Pinpoint the cell where the given text exists, returning its [x, y] midpoint coordinate. 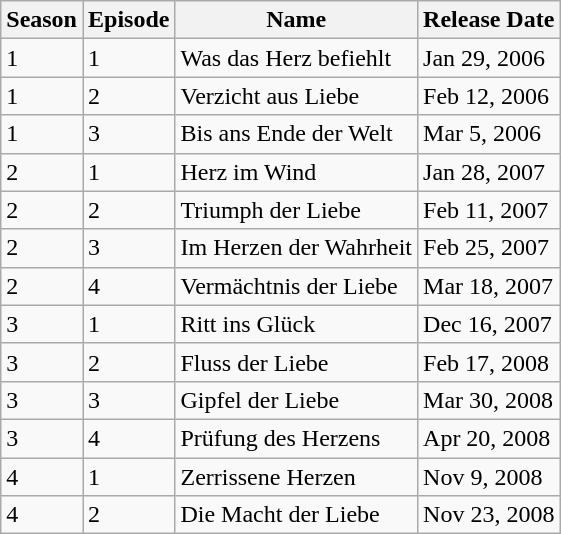
Im Herzen der Wahrheit [296, 248]
Feb 12, 2006 [489, 96]
Season [42, 20]
Release Date [489, 20]
Triumph der Liebe [296, 210]
Jan 29, 2006 [489, 58]
Dec 16, 2007 [489, 324]
Feb 17, 2008 [489, 362]
Zerrissene Herzen [296, 477]
Herz im Wind [296, 172]
Apr 20, 2008 [489, 438]
Fluss der Liebe [296, 362]
Bis ans Ende der Welt [296, 134]
Die Macht der Liebe [296, 515]
Mar 30, 2008 [489, 400]
Was das Herz befiehlt [296, 58]
Prüfung des Herzens [296, 438]
Mar 18, 2007 [489, 286]
Ritt ins Glück [296, 324]
Jan 28, 2007 [489, 172]
Feb 25, 2007 [489, 248]
Feb 11, 2007 [489, 210]
Gipfel der Liebe [296, 400]
Name [296, 20]
Nov 9, 2008 [489, 477]
Vermächtnis der Liebe [296, 286]
Mar 5, 2006 [489, 134]
Verzicht aus Liebe [296, 96]
Episode [128, 20]
Nov 23, 2008 [489, 515]
